From the cell containing the given text, extract its center point as (X, Y) coordinate. 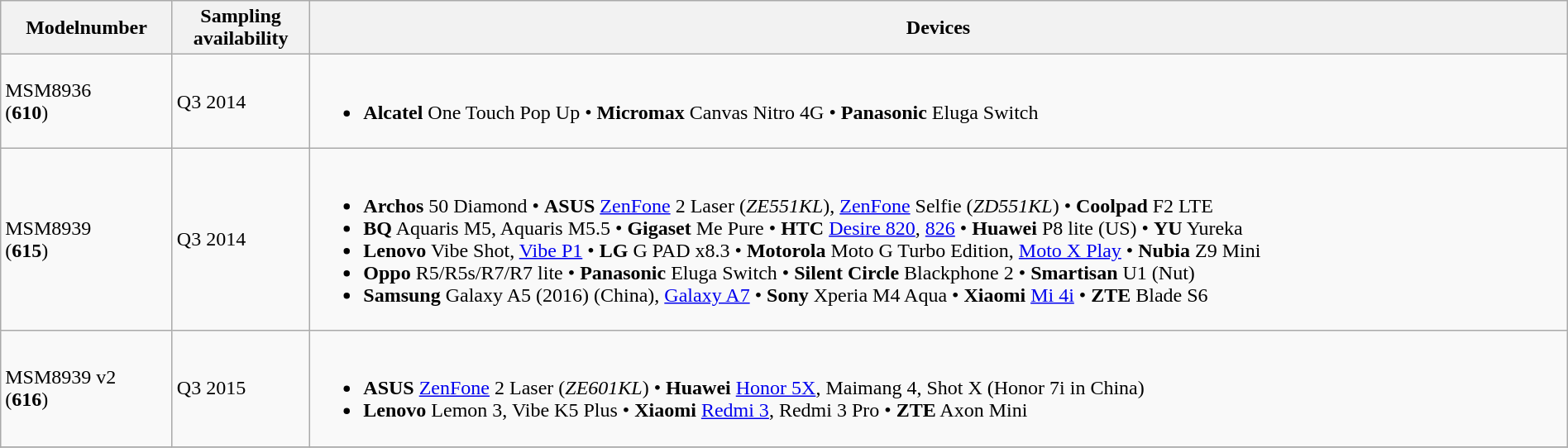
Samplingavailability (240, 28)
Modelnumber (87, 28)
MSM8939(615) (87, 240)
Devices (938, 28)
MSM8936(610) (87, 101)
Alcatel One Touch Pop Up • Micromax Canvas Nitro 4G • Panasonic Eluga Switch (938, 101)
Q3 2015 (240, 388)
MSM8939 v2(616) (87, 388)
